Determine the [x, y] coordinate at the center of the cell enclosing the given text.  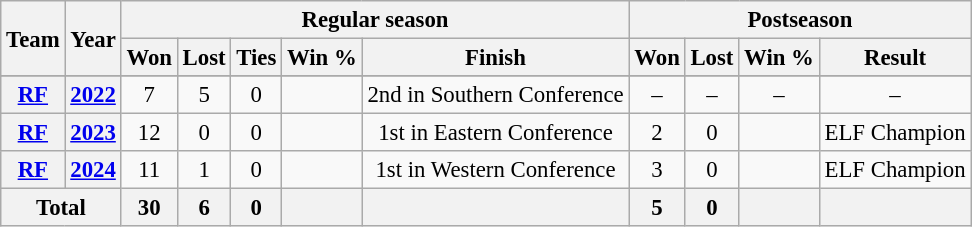
3 [657, 170]
Regular season [375, 20]
11 [149, 170]
1 [204, 170]
Team [33, 38]
1st in Eastern Conference [496, 133]
1st in Western Conference [496, 170]
7 [149, 95]
30 [149, 208]
Postseason [800, 20]
Result [895, 58]
Finish [496, 58]
Ties [256, 58]
2 [657, 133]
2nd in Southern Conference [496, 95]
Total [61, 208]
Year [93, 38]
2022 [93, 95]
6 [204, 208]
2023 [93, 133]
2024 [93, 170]
12 [149, 133]
